Extract the [X, Y] coordinate from the center of the cell holding the provided text.  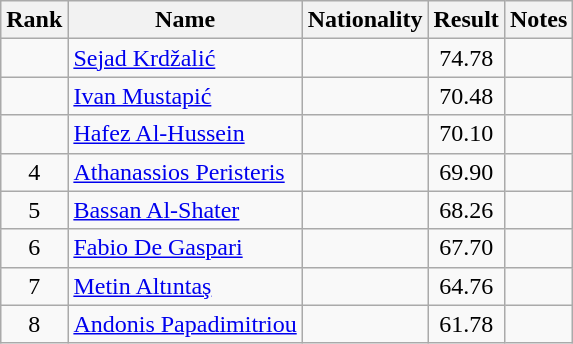
Rank [34, 20]
Name [185, 20]
68.26 [466, 210]
Notes [538, 20]
67.70 [466, 248]
Sejad Krdžalić [185, 58]
70.10 [466, 134]
Fabio De Gaspari [185, 248]
7 [34, 286]
8 [34, 324]
Andonis Papadimitriou [185, 324]
61.78 [466, 324]
Nationality [365, 20]
Result [466, 20]
6 [34, 248]
Ivan Mustapić [185, 96]
64.76 [466, 286]
Bassan Al-Shater [185, 210]
69.90 [466, 172]
74.78 [466, 58]
70.48 [466, 96]
5 [34, 210]
Hafez Al-Hussein [185, 134]
Athanassios Peristeris [185, 172]
Metin Altıntaş [185, 286]
4 [34, 172]
